Capture the cell that displays the provided text and extract its [x, y] central coordinate. 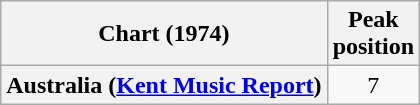
Chart (1974) [164, 34]
7 [373, 85]
Peakposition [373, 34]
Australia (Kent Music Report) [164, 85]
